Detect which cell encompasses the target text, then output its [X, Y] center coordinate. 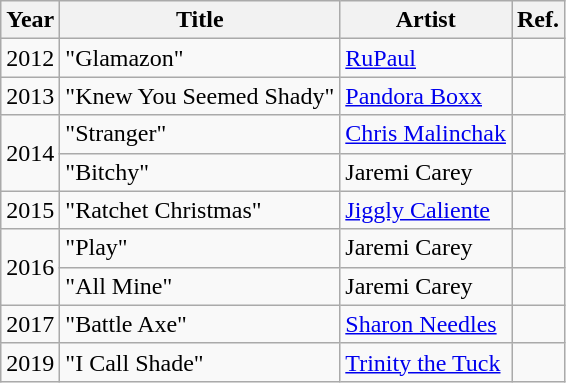
"Battle Axe" [200, 324]
"All Mine" [200, 286]
"Glamazon" [200, 58]
RuPaul [426, 58]
Sharon Needles [426, 324]
Jiggly Caliente [426, 210]
2014 [30, 153]
Trinity the Tuck [426, 362]
2017 [30, 324]
"Play" [200, 248]
Year [30, 20]
2016 [30, 267]
Title [200, 20]
"Bitchy" [200, 172]
2019 [30, 362]
Pandora Boxx [426, 96]
Artist [426, 20]
"Ratchet Christmas" [200, 210]
"Knew You Seemed Shady" [200, 96]
2012 [30, 58]
Ref. [538, 20]
"I Call Shade" [200, 362]
2013 [30, 96]
2015 [30, 210]
"Stranger" [200, 134]
Chris Malinchak [426, 134]
